Extract the [x, y] coordinate from the center of the cell holding the provided text.  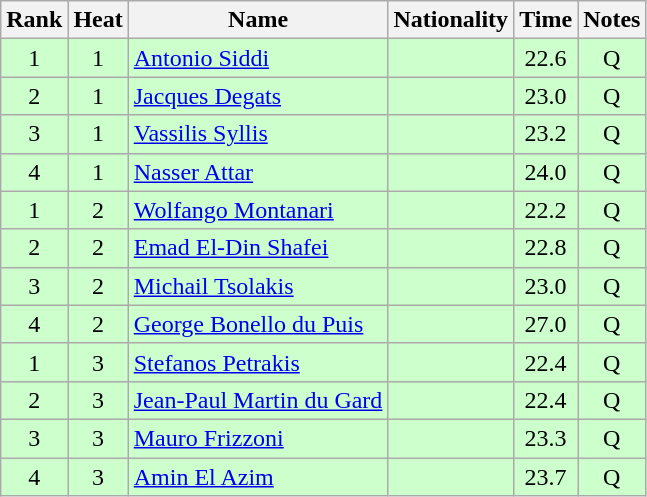
Jacques Degats [258, 96]
Vassilis Syllis [258, 134]
23.2 [546, 134]
Emad El-Din Shafei [258, 248]
22.2 [546, 210]
George Bonello du Puis [258, 324]
Jean-Paul Martin du Gard [258, 400]
Stefanos Petrakis [258, 362]
Michail Tsolakis [258, 286]
Nationality [451, 20]
24.0 [546, 172]
Time [546, 20]
Wolfango Montanari [258, 210]
22.6 [546, 58]
Rank [34, 20]
27.0 [546, 324]
Nasser Attar [258, 172]
Heat [98, 20]
Amin El Azim [258, 477]
Mauro Frizzoni [258, 438]
23.3 [546, 438]
Name [258, 20]
Notes [612, 20]
Antonio Siddi [258, 58]
23.7 [546, 477]
22.8 [546, 248]
